From the cell containing the given text, extract its center point as [x, y] coordinate. 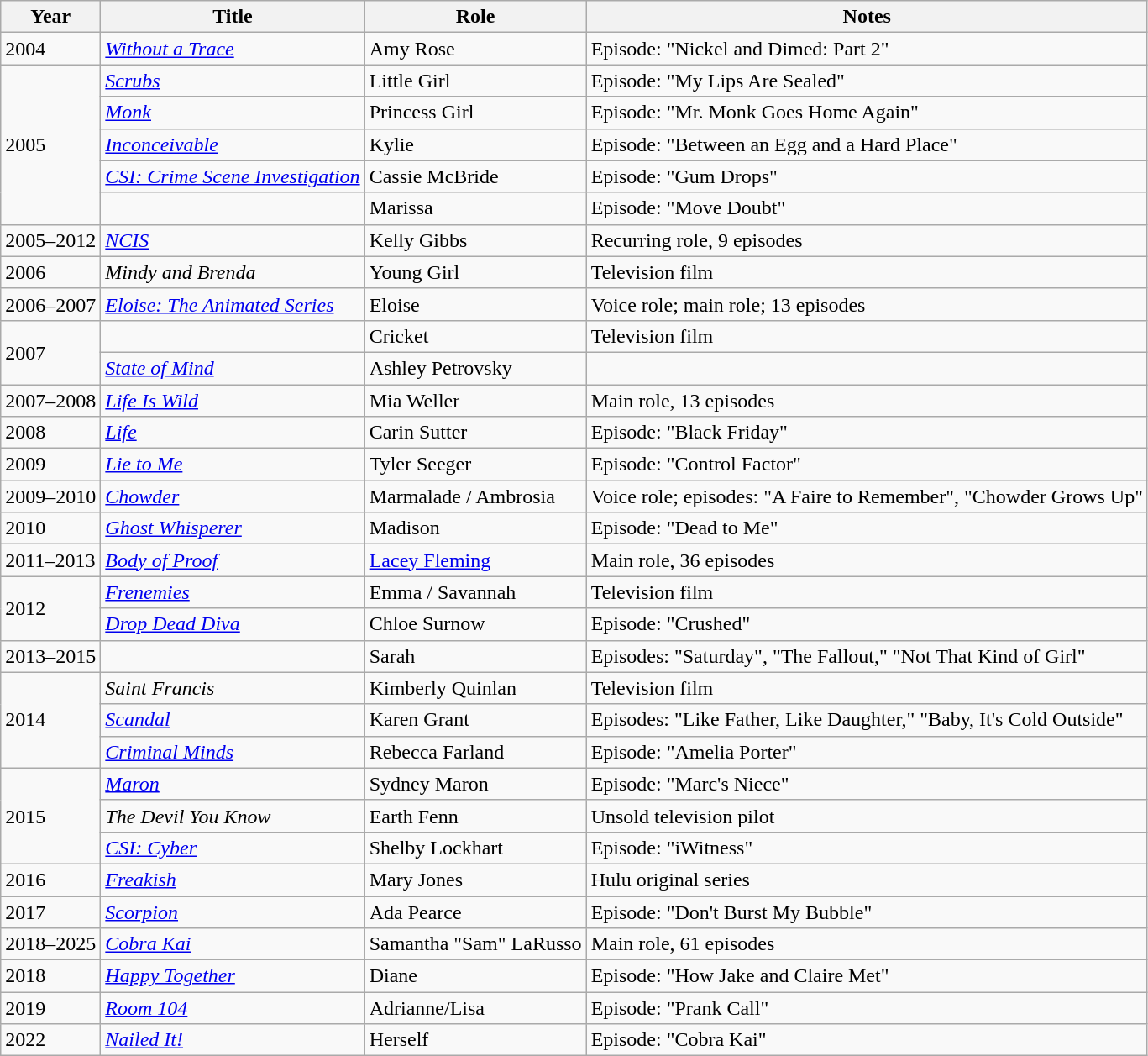
Young Girl [475, 272]
Criminal Minds [233, 752]
Maron [233, 784]
Episode: "Control Factor" [867, 465]
Drop Dead Diva [233, 624]
Unsold television pilot [867, 816]
Eloise: The Animated Series [233, 304]
Main role, 61 episodes [867, 944]
Episode: "Marc's Niece" [867, 784]
Chloe Surnow [475, 624]
2007 [50, 352]
Main role, 36 episodes [867, 560]
Kimberly Quinlan [475, 688]
Episode: "How Jake and Claire Met" [867, 976]
Princess Girl [475, 113]
2008 [50, 433]
Main role, 13 episodes [867, 401]
Episode: "Move Doubt" [867, 208]
Voice role; main role; 13 episodes [867, 304]
2015 [50, 816]
Lie to Me [233, 465]
Chowder [233, 496]
Sydney Maron [475, 784]
CSI: Cyber [233, 848]
Ghost Whisperer [233, 528]
Episode: "Dead to Me" [867, 528]
Hulu original series [867, 880]
Amy Rose [475, 49]
Happy Together [233, 976]
Diane [475, 976]
Episode: "My Lips Are Sealed" [867, 81]
Life [233, 433]
Episode: "Crushed" [867, 624]
Episode: "Mr. Monk Goes Home Again" [867, 113]
Without a Trace [233, 49]
Cobra Kai [233, 944]
Tyler Seeger [475, 465]
2022 [50, 1040]
Episode: "iWitness" [867, 848]
Voice role; episodes: "A Faire to Remember", "Chowder Grows Up" [867, 496]
2012 [50, 608]
Lacey Fleming [475, 560]
Episode: "Prank Call" [867, 1008]
Freakish [233, 880]
Body of Proof [233, 560]
Episode: "Gum Drops" [867, 176]
2018–2025 [50, 944]
Monk [233, 113]
Title [233, 17]
Herself [475, 1040]
2009–2010 [50, 496]
Adrianne/Lisa [475, 1008]
Eloise [475, 304]
2009 [50, 465]
2005 [50, 144]
State of Mind [233, 368]
Role [475, 17]
Cricket [475, 336]
Kylie [475, 144]
Samantha "Sam" LaRusso [475, 944]
2016 [50, 880]
Rebecca Farland [475, 752]
Marmalade / Ambrosia [475, 496]
Emma / Savannah [475, 592]
Episode: "Cobra Kai" [867, 1040]
Room 104 [233, 1008]
Episode: "Between an Egg and a Hard Place" [867, 144]
Madison [475, 528]
Episode: "Black Friday" [867, 433]
2006–2007 [50, 304]
Kelly Gibbs [475, 240]
2010 [50, 528]
Episode: "Nickel and Dimed: Part 2" [867, 49]
Mary Jones [475, 880]
Episodes: "Like Father, Like Daughter," "Baby, It's Cold Outside" [867, 720]
Notes [867, 17]
Saint Francis [233, 688]
2014 [50, 720]
Little Girl [475, 81]
Ada Pearce [475, 912]
Life Is Wild [233, 401]
Marissa [475, 208]
Carin Sutter [475, 433]
Episode: "Don't Burst My Bubble" [867, 912]
Mia Weller [475, 401]
Shelby Lockhart [475, 848]
Scrubs [233, 81]
2017 [50, 912]
Ashley Petrovsky [475, 368]
Earth Fenn [475, 816]
The Devil You Know [233, 816]
Episode: "Amelia Porter" [867, 752]
Mindy and Brenda [233, 272]
Sarah [475, 656]
CSI: Crime Scene Investigation [233, 176]
2004 [50, 49]
2013–2015 [50, 656]
2019 [50, 1008]
2006 [50, 272]
2018 [50, 976]
Scorpion [233, 912]
Year [50, 17]
Nailed It! [233, 1040]
2005–2012 [50, 240]
Karen Grant [475, 720]
Cassie McBride [475, 176]
NCIS [233, 240]
2011–2013 [50, 560]
Recurring role, 9 episodes [867, 240]
2007–2008 [50, 401]
Inconceivable [233, 144]
Scandal [233, 720]
Episodes: "Saturday", "The Fallout," "Not That Kind of Girl" [867, 656]
Frenemies [233, 592]
